Detect which cell encompasses the target text, then output its (X, Y) center coordinate. 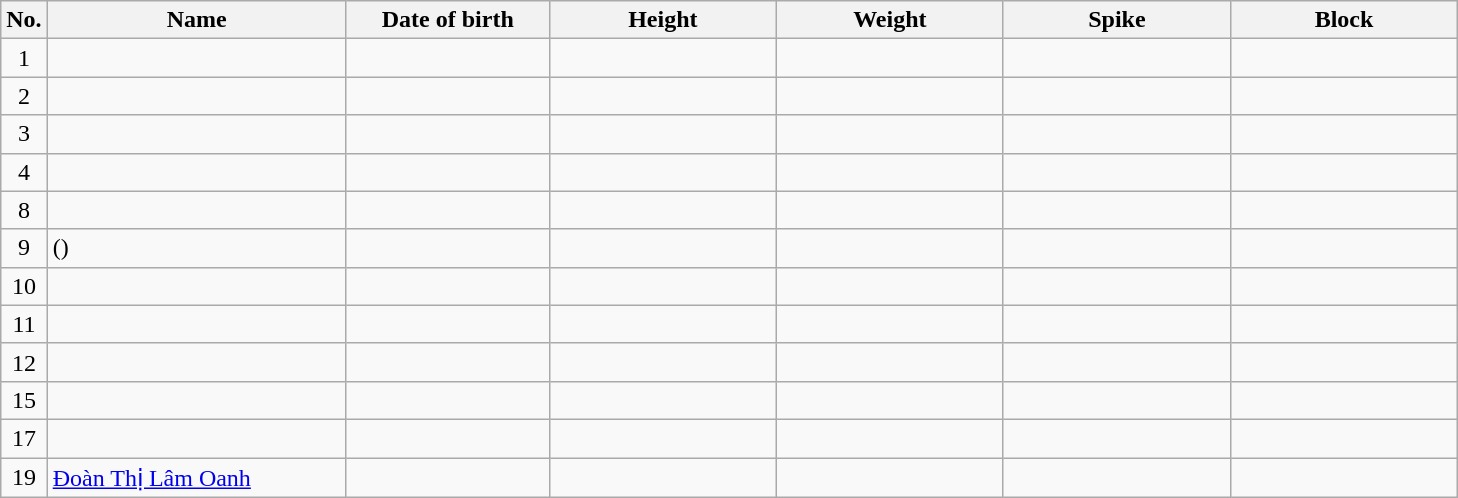
Height (662, 20)
2 (24, 96)
10 (24, 286)
9 (24, 248)
11 (24, 324)
12 (24, 362)
17 (24, 438)
Weight (890, 20)
4 (24, 172)
() (196, 248)
15 (24, 400)
Đoàn Thị Lâm Oanh (196, 478)
Block (1344, 20)
Date of birth (448, 20)
Spike (1116, 20)
3 (24, 134)
8 (24, 210)
19 (24, 478)
1 (24, 58)
Name (196, 20)
No. (24, 20)
